From the cell containing the given text, extract its center point as [x, y] coordinate. 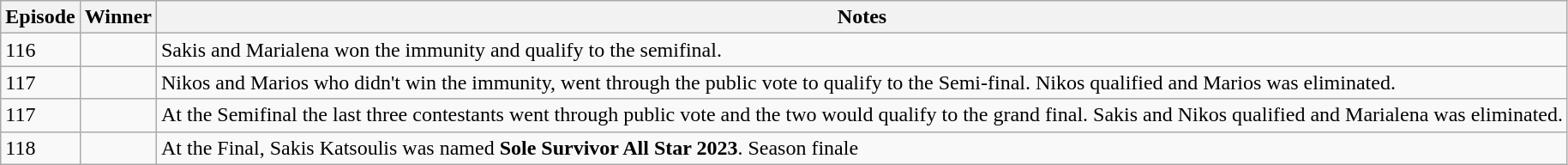
At the Final, Sakis Katsoulis was named Sole Survivor All Star 2023. Season finale [862, 148]
116 [40, 50]
118 [40, 148]
Winner [118, 17]
Episode [40, 17]
Sakis and Marialena won the immunity and qualify to the semifinal. [862, 50]
Notes [862, 17]
Nikos and Marios who didn't win the immunity, went through the public vote to qualify to the Semi-final. Nikos qualified and Marios was eliminated. [862, 82]
